Capture the cell that displays the provided text and extract its (x, y) central coordinate. 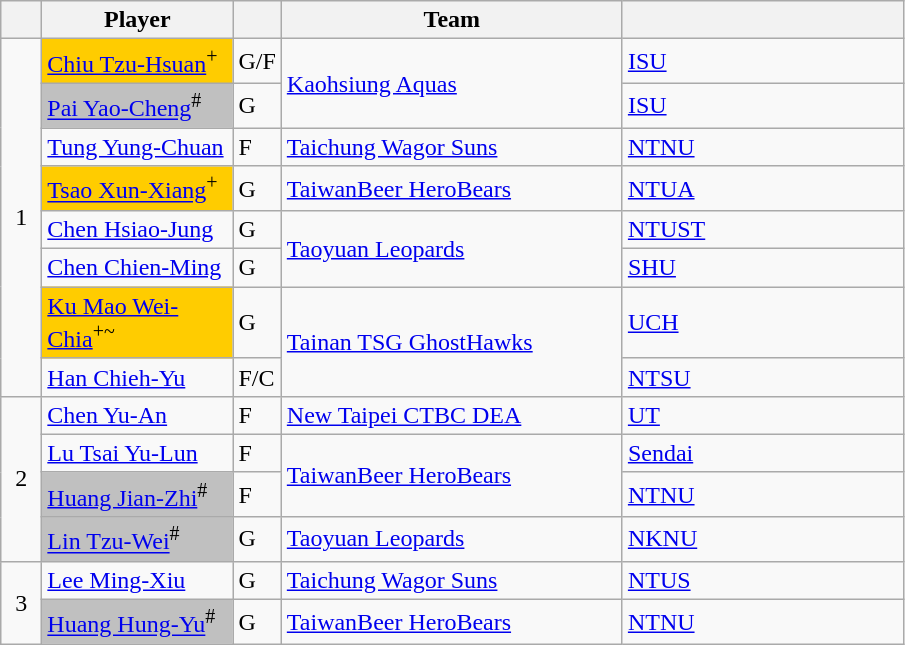
Lee Ming-Xiu (138, 581)
Chen Yu-An (138, 415)
NKNU (762, 540)
NTUA (762, 188)
Tung Yung-Chuan (138, 147)
Tsao Xun-Xiang+ (138, 188)
Huang Hung-Yu# (138, 622)
UCH (762, 323)
1 (22, 218)
Lu Tsai Yu-Lun (138, 453)
Pai Yao-Cheng# (138, 106)
Chen Chien-Ming (138, 268)
NTUS (762, 581)
SHU (762, 268)
Player (138, 20)
UT (762, 415)
Sendai (762, 453)
G/F (257, 62)
Team (452, 20)
NTUST (762, 230)
Lin Tzu-Wei# (138, 540)
NTSU (762, 377)
2 (22, 478)
Ku Mao Wei-Chia+~ (138, 323)
Kaohsiung Aquas (452, 84)
F/C (257, 377)
Tainan TSG GhostHawks (452, 342)
Han Chieh-Yu (138, 377)
Chen Hsiao-Jung (138, 230)
New Taipei CTBC DEA (452, 415)
3 (22, 604)
Chiu Tzu-Hsuan+ (138, 62)
Huang Jian-Zhi# (138, 494)
